Return the (X, Y) coordinate for the center point of the cell that contains the specified text.  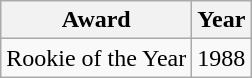
Rookie of the Year (96, 58)
1988 (222, 58)
Award (96, 20)
Year (222, 20)
